Extract the [X, Y] coordinate from the center of the cell holding the provided text.  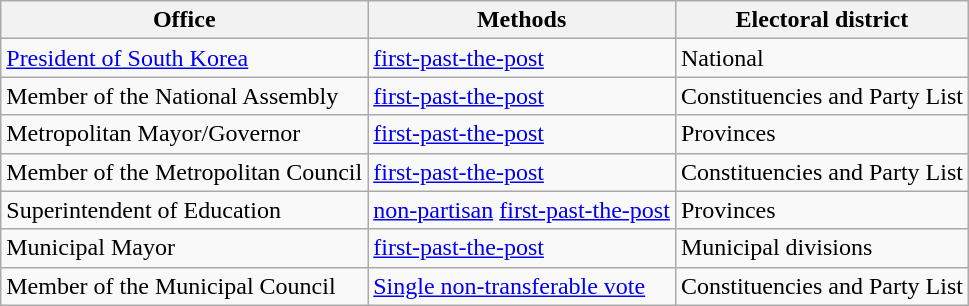
Office [184, 20]
Metropolitan Mayor/Governor [184, 134]
Superintendent of Education [184, 210]
Methods [522, 20]
Member of the Metropolitan Council [184, 172]
Municipal divisions [822, 248]
Member of the National Assembly [184, 96]
President of South Korea [184, 58]
Member of the Municipal Council [184, 286]
non-partisan first-past-the-post [522, 210]
Electoral district [822, 20]
National [822, 58]
Single non-transferable vote [522, 286]
Municipal Mayor [184, 248]
